Scan for the cell matching the given text and deliver its (x, y) coordinate at center. 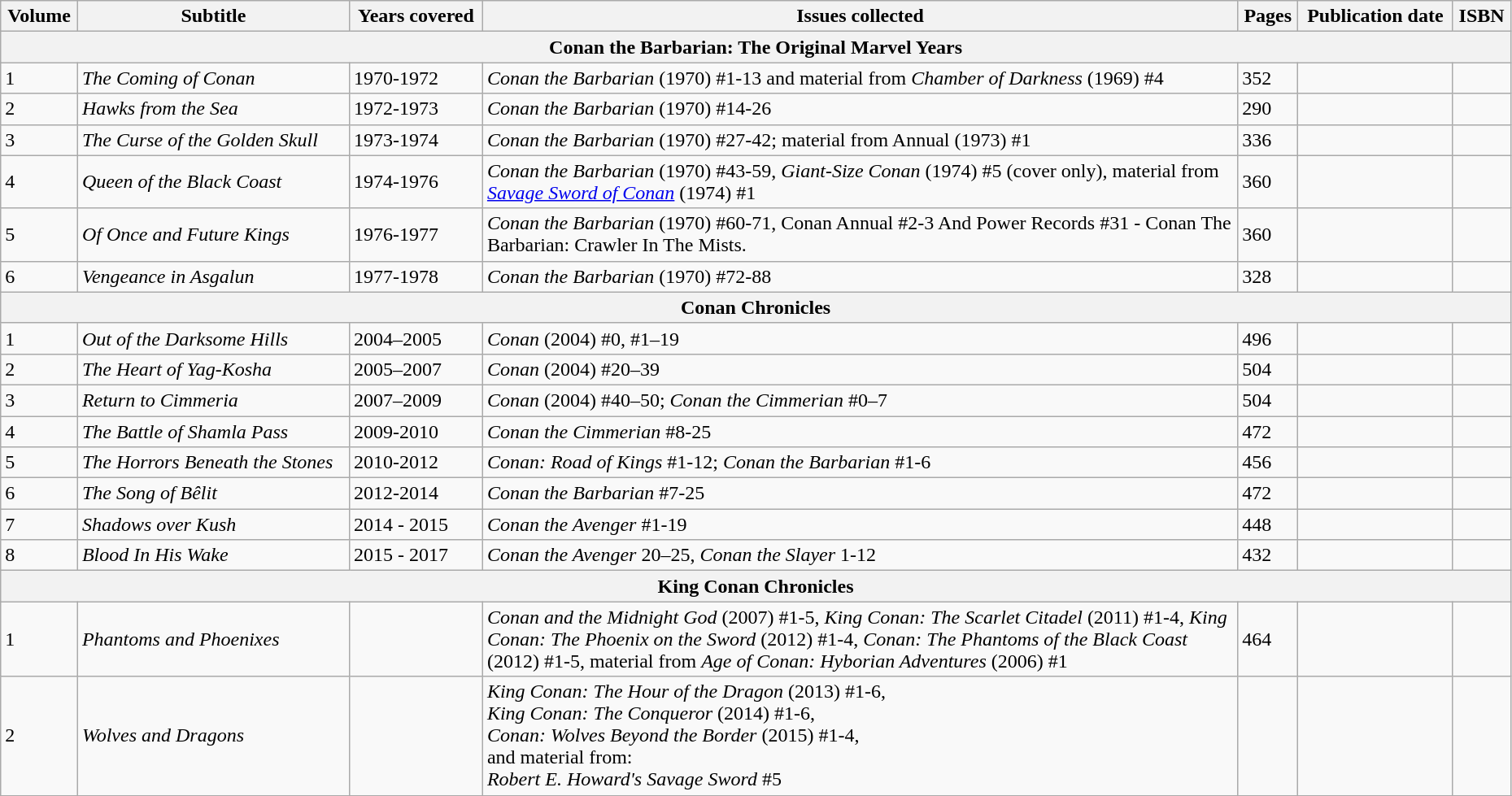
336 (1268, 140)
Conan the Barbarian: The Original Marvel Years (756, 47)
Conan the Barbarian #7-25 (860, 494)
1973-1974 (416, 140)
290 (1268, 109)
Shadows over Kush (213, 524)
1970-1972 (416, 78)
Volume (39, 16)
Publication date (1375, 16)
Conan the Barbarian (1970) #27-42; material from Annual (1973) #1 (860, 140)
1976-1977 (416, 234)
Conan (2004) #40–50; Conan the Cimmerian #0–7 (860, 400)
8 (39, 555)
The Battle of Shamla Pass (213, 432)
Vengeance in Asgalun (213, 276)
ISBN (1482, 16)
Hawks from the Sea (213, 109)
Years covered (416, 16)
Conan (2004) #0, #1–19 (860, 338)
7 (39, 524)
456 (1268, 463)
King Conan Chronicles (756, 586)
2005–2007 (416, 369)
Conan the Barbarian (1970) #43-59, Giant-Size Conan (1974) #5 (cover only), material from Savage Sword of Conan (1974) #1 (860, 182)
Conan the Avenger #1-19 (860, 524)
Wolves and Dragons (213, 736)
Issues collected (860, 16)
2004–2005 (416, 338)
Out of the Darksome Hills (213, 338)
2014 - 2015 (416, 524)
The Coming of Conan (213, 78)
The Curse of the Golden Skull (213, 140)
Conan the Barbarian (1970) #72-88 (860, 276)
Conan the Cimmerian #8-25 (860, 432)
2010-2012 (416, 463)
Conan the Barbarian (1970) #14-26 (860, 109)
1974-1976 (416, 182)
2012-2014 (416, 494)
Conan Chronicles (756, 307)
Conan the Barbarian (1970) #60-71, Conan Annual #2-3 And Power Records #31 - Conan The Barbarian: Crawler In The Mists. (860, 234)
Queen of the Black Coast (213, 182)
The Horrors Beneath the Stones (213, 463)
432 (1268, 555)
2009-2010 (416, 432)
2015 - 2017 (416, 555)
The Song of Bêlit (213, 494)
Blood In His Wake (213, 555)
352 (1268, 78)
Conan the Barbarian (1970) #1-13 and material from Chamber of Darkness (1969) #4 (860, 78)
496 (1268, 338)
Subtitle (213, 16)
Phantoms and Phoenixes (213, 639)
1972-1973 (416, 109)
Of Once and Future Kings (213, 234)
448 (1268, 524)
Conan: Road of Kings #1-12; Conan the Barbarian #1-6 (860, 463)
Pages (1268, 16)
Conan (2004) #20–39 (860, 369)
Return to Cimmeria (213, 400)
328 (1268, 276)
1977-1978 (416, 276)
The Heart of Yag-Kosha (213, 369)
Conan the Avenger 20–25, Conan the Slayer 1-12 (860, 555)
2007–2009 (416, 400)
464 (1268, 639)
